Capture the cell that displays the provided text and extract its (X, Y) central coordinate. 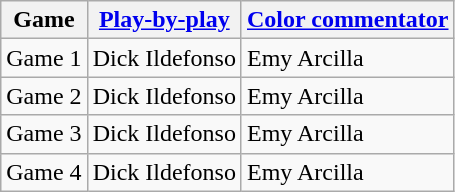
Game (44, 20)
Color commentator (348, 20)
Game 4 (44, 172)
Play-by-play (164, 20)
Game 3 (44, 134)
Game 2 (44, 96)
Game 1 (44, 58)
